For the text-containing cell, return its midpoint in (X, Y) coordinate format. 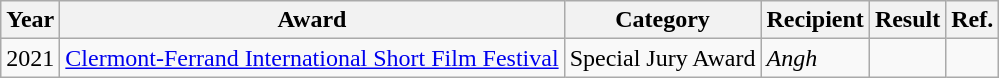
Year (30, 20)
2021 (30, 58)
Angh (815, 58)
Clermont-Ferrand International Short Film Festival (312, 58)
Recipient (815, 20)
Category (662, 20)
Special Jury Award (662, 58)
Ref. (972, 20)
Award (312, 20)
Result (907, 20)
